Scan for the cell matching the given text and deliver its [x, y] coordinate at center. 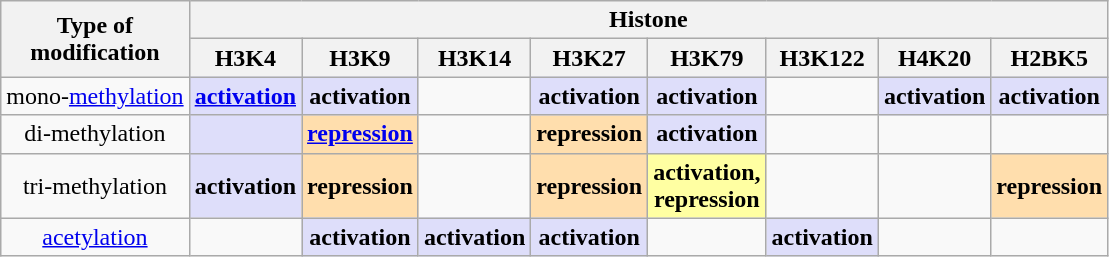
H3K79 [707, 58]
H3K4 [245, 58]
H3K9 [360, 58]
H3K122 [822, 58]
activation,repression [707, 186]
H3K27 [590, 58]
tri-methylation [95, 186]
mono-methylation [95, 96]
H2BK5 [1050, 58]
H3K14 [474, 58]
Type ofmodification [95, 39]
acetylation [95, 237]
di-methylation [95, 134]
H4K20 [934, 58]
Histone [648, 20]
